Search for the cell housing the specified text and yield its [x, y] center coordinate. 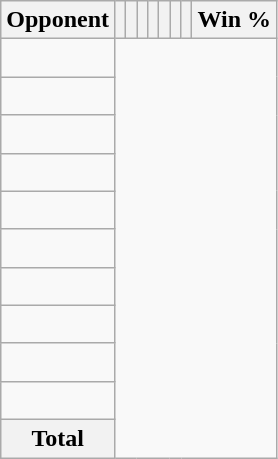
Win % [234, 20]
Total [58, 438]
Opponent [58, 20]
